Return the (x, y) coordinate for the center point of the cell that contains the specified text.  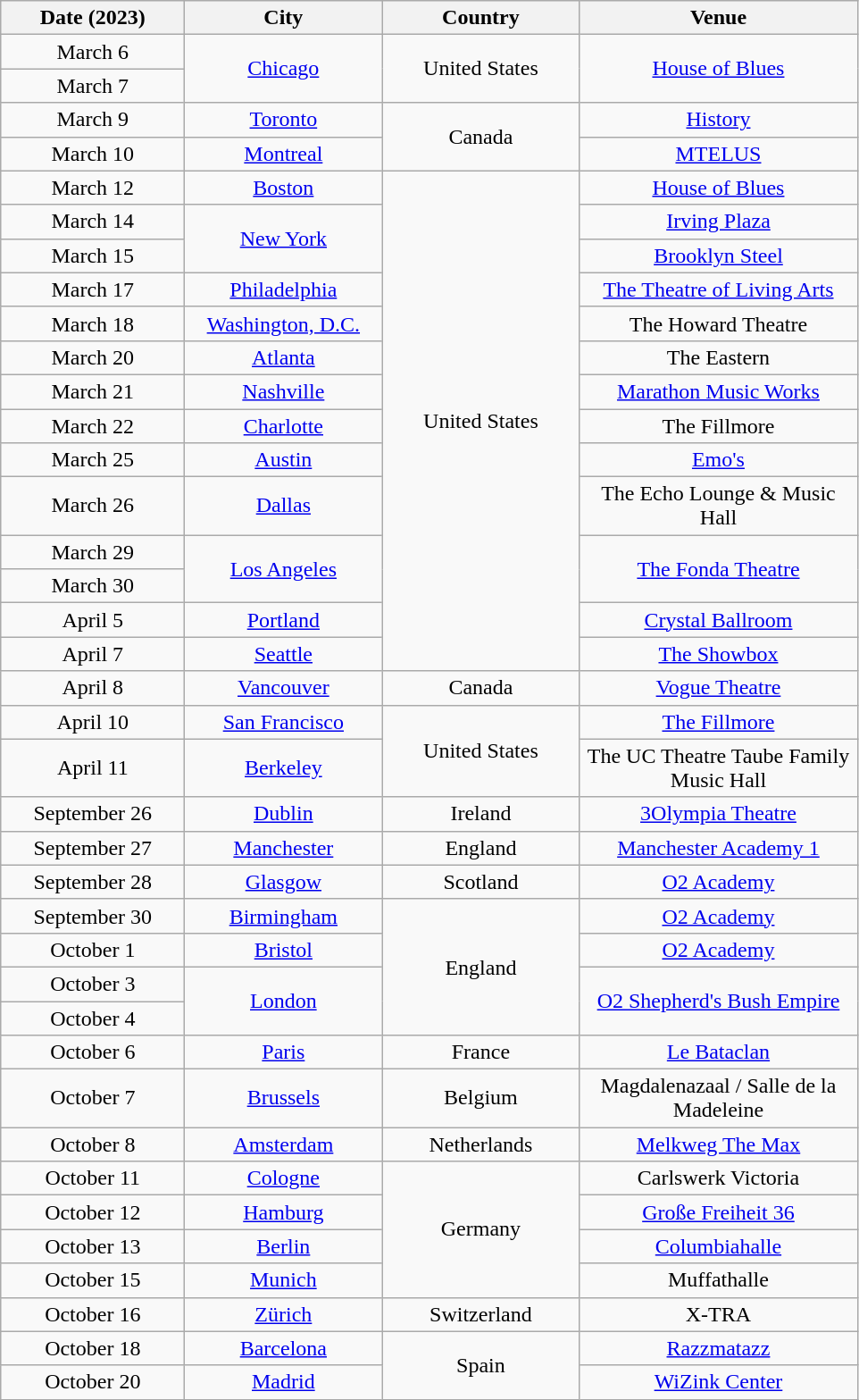
March 18 (93, 323)
The Fonda Theatre (718, 569)
Boston (284, 188)
October 1 (93, 950)
MTELUS (718, 154)
October 4 (93, 1018)
March 15 (93, 256)
Charlotte (284, 426)
October 8 (93, 1144)
Seattle (284, 654)
Birmingham (284, 916)
Nashville (284, 391)
Glasgow (284, 882)
San Francisco (284, 722)
October 12 (93, 1212)
March 9 (93, 120)
Venue (718, 18)
Razzmatazz (718, 1348)
Ireland (480, 814)
Belgium (480, 1099)
Chicago (284, 69)
Große Freiheit 36 (718, 1212)
Berlin (284, 1246)
Germany (480, 1229)
Irving Plaza (718, 222)
The Theatre of Living Arts (718, 289)
Spain (480, 1365)
Munich (284, 1280)
Hamburg (284, 1212)
Emo's (718, 460)
April 8 (93, 688)
March 12 (93, 188)
France (480, 1052)
April 5 (93, 620)
Vogue Theatre (718, 688)
October 7 (93, 1099)
March 17 (93, 289)
March 26 (93, 506)
Washington, D.C. (284, 323)
Scotland (480, 882)
March 22 (93, 426)
Atlanta (284, 357)
Country (480, 18)
The Eastern (718, 357)
September 28 (93, 882)
Muffathalle (718, 1280)
March 25 (93, 460)
City (284, 18)
September 26 (93, 814)
October 6 (93, 1052)
October 15 (93, 1280)
Dallas (284, 506)
March 7 (93, 86)
Manchester Academy 1 (718, 848)
September 30 (93, 916)
X-TRA (718, 1314)
March 14 (93, 222)
Dublin (284, 814)
Cologne (284, 1178)
Montreal (284, 154)
Date (2023) (93, 18)
October 13 (93, 1246)
Switzerland (480, 1314)
The UC Theatre Taube Family Music Hall (718, 768)
March 30 (93, 586)
April 7 (93, 654)
Brussels (284, 1099)
3Olympia Theatre (718, 814)
Melkweg The Max (718, 1144)
The Howard Theatre (718, 323)
October 20 (93, 1382)
Amsterdam (284, 1144)
Magdalenazaal / Salle de la Madeleine (718, 1099)
October 18 (93, 1348)
New York (284, 239)
March 29 (93, 552)
The Echo Lounge & Music Hall (718, 506)
O2 Shepherd's Bush Empire (718, 1001)
Bristol (284, 950)
Columbiahalle (718, 1246)
Zürich (284, 1314)
Paris (284, 1052)
Manchester (284, 848)
Portland (284, 620)
Netherlands (480, 1144)
Berkeley (284, 768)
March 20 (93, 357)
March 6 (93, 52)
The Showbox (718, 654)
March 21 (93, 391)
September 27 (93, 848)
March 10 (93, 154)
October 3 (93, 984)
April 11 (93, 768)
London (284, 1001)
Philadelphia (284, 289)
Crystal Ballroom (718, 620)
Barcelona (284, 1348)
Vancouver (284, 688)
October 11 (93, 1178)
October 16 (93, 1314)
Brooklyn Steel (718, 256)
History (718, 120)
Marathon Music Works (718, 391)
April 10 (93, 722)
Le Bataclan (718, 1052)
Carlswerk Victoria (718, 1178)
Austin (284, 460)
Toronto (284, 120)
Madrid (284, 1382)
WiZink Center (718, 1382)
Los Angeles (284, 569)
